Return the (X, Y) coordinate for the center point of the cell that contains the specified text.  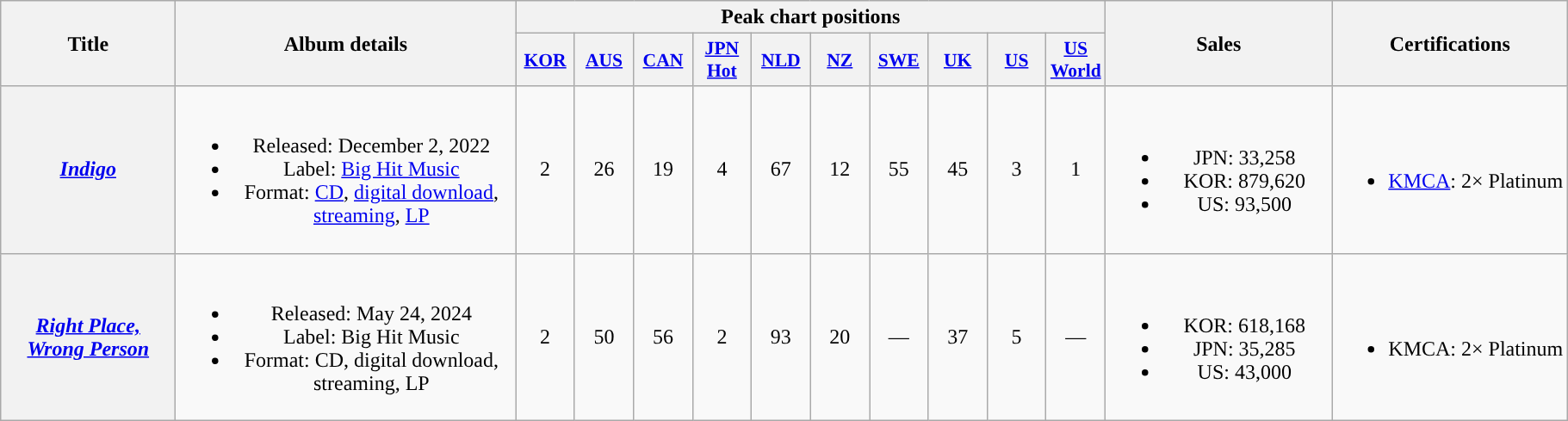
JPN: 33,258KOR: 879,620US: 93,500 (1219, 170)
KOR: 618,168JPN: 35,285US: 43,000 (1219, 337)
67 (781, 170)
19 (663, 170)
45 (958, 170)
Peak chart positions (811, 17)
NLD (781, 60)
Title (88, 43)
Right Place, Wrong Person (88, 337)
93 (781, 337)
Sales (1219, 43)
JPNHot (722, 60)
20 (840, 337)
USWorld (1076, 60)
5 (1016, 337)
NZ (840, 60)
KOR (545, 60)
SWE (899, 60)
Album details (346, 43)
56 (663, 337)
Released: December 2, 2022Label: Big Hit MusicFormat: CD, digital download, streaming, LP (346, 170)
Certifications (1450, 43)
4 (722, 170)
US (1016, 60)
UK (958, 60)
Released: May 24, 2024Label: Big Hit MusicFormat: CD, digital download, streaming, LP (346, 337)
26 (604, 170)
1 (1076, 170)
50 (604, 337)
Indigo (88, 170)
37 (958, 337)
3 (1016, 170)
12 (840, 170)
AUS (604, 60)
CAN (663, 60)
55 (899, 170)
